From the cell containing the given text, extract its center point as [x, y] coordinate. 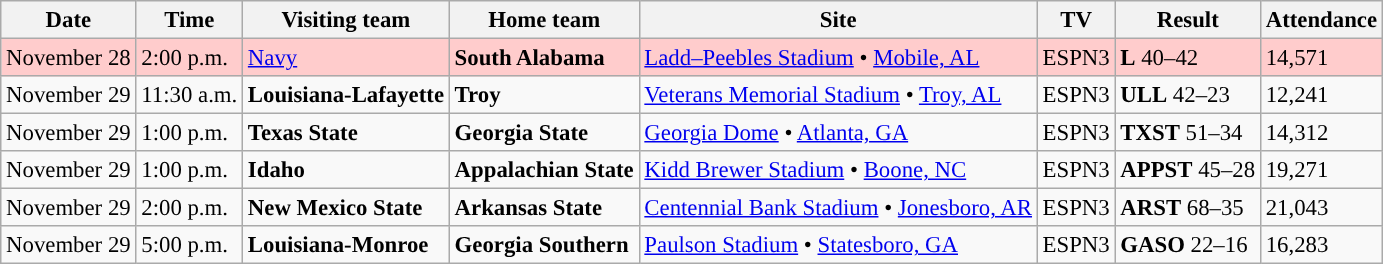
TXST 51–34 [1188, 133]
Paulson Stadium • Statesboro, GA [838, 245]
Georgia State [544, 133]
Arkansas State [544, 208]
Visiting team [346, 20]
November 28 [68, 58]
14,571 [1321, 58]
New Mexico State [346, 208]
Time [190, 20]
Troy [544, 95]
TV [1076, 20]
5:00 p.m. [190, 245]
Date [68, 20]
Appalachian State [544, 170]
14,312 [1321, 133]
GASO 22–16 [1188, 245]
ULL 42–23 [1188, 95]
Kidd Brewer Stadium • Boone, NC [838, 170]
Home team [544, 20]
South Alabama [544, 58]
Texas State [346, 133]
Ladd–Peebles Stadium • Mobile, AL [838, 58]
APPST 45–28 [1188, 170]
Georgia Dome • Atlanta, GA [838, 133]
Centennial Bank Stadium • Jonesboro, AR [838, 208]
Navy [346, 58]
21,043 [1321, 208]
Site [838, 20]
Veterans Memorial Stadium • Troy, AL [838, 95]
Attendance [1321, 20]
Louisiana-Monroe [346, 245]
ARST 68–35 [1188, 208]
L 40–42 [1188, 58]
Louisiana-Lafayette [346, 95]
12,241 [1321, 95]
Result [1188, 20]
19,271 [1321, 170]
11:30 a.m. [190, 95]
Georgia Southern [544, 245]
Idaho [346, 170]
16,283 [1321, 245]
